Output the [X, Y] coordinate of the center of the cell containing the given text.  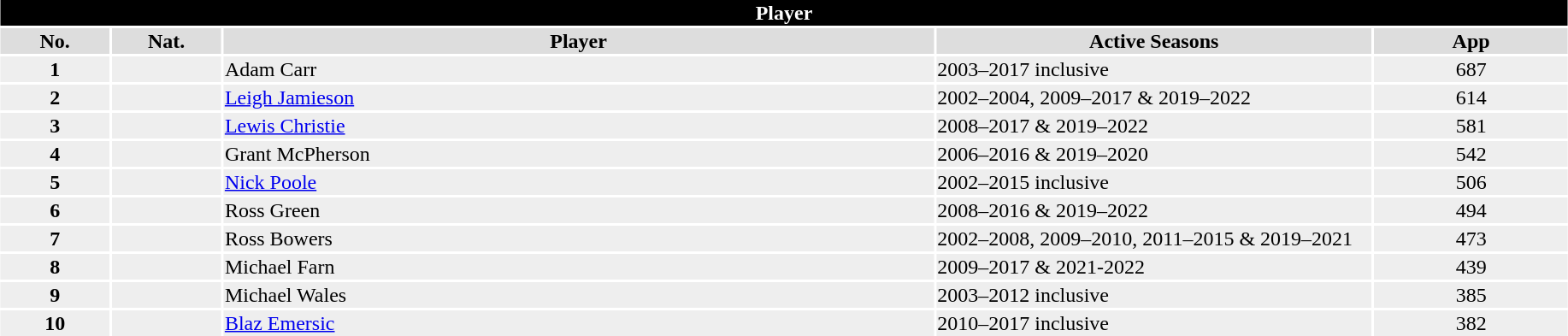
2010–2017 inclusive [1154, 323]
8 [55, 267]
4 [55, 154]
2002–2008, 2009–2010, 2011–2015 & 2019–2021 [1154, 239]
382 [1471, 323]
Leigh Jamieson [578, 97]
2008–2016 & 2019–2022 [1154, 210]
5 [55, 182]
Michael Wales [578, 295]
687 [1471, 69]
2002–2004, 2009–2017 & 2019–2022 [1154, 97]
2 [55, 97]
385 [1471, 295]
Adam Carr [578, 69]
Ross Bowers [578, 239]
App [1471, 41]
542 [1471, 154]
2008–2017 & 2019–2022 [1154, 126]
439 [1471, 267]
10 [55, 323]
Blaz Emersic [578, 323]
473 [1471, 239]
Ross Green [578, 210]
9 [55, 295]
Michael Farn [578, 267]
494 [1471, 210]
Grant McPherson [578, 154]
614 [1471, 97]
581 [1471, 126]
Nick Poole [578, 182]
Lewis Christie [578, 126]
2009–2017 & 2021-2022 [1154, 267]
Nat. [166, 41]
3 [55, 126]
7 [55, 239]
2003–2012 inclusive [1154, 295]
2003–2017 inclusive [1154, 69]
2006–2016 & 2019–2020 [1154, 154]
Active Seasons [1154, 41]
506 [1471, 182]
6 [55, 210]
2002–2015 inclusive [1154, 182]
1 [55, 69]
No. [55, 41]
